Provide the [x, y] coordinate of the cell's center where the given text is located.  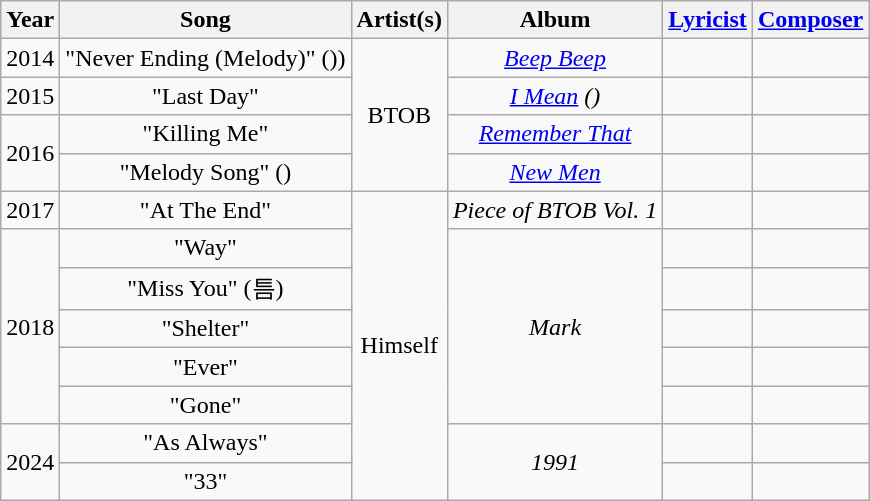
Song [206, 20]
"Last Day" [206, 96]
"As Always" [206, 443]
Piece of BTOB Vol. 1 [554, 210]
2015 [30, 96]
2024 [30, 462]
Year [30, 20]
Himself [399, 346]
Composer [810, 20]
Remember That [554, 134]
Album [554, 20]
I Mean () [554, 96]
Beep Beep [554, 58]
"Melody Song" () [206, 172]
Artist(s) [399, 20]
1991 [554, 462]
2018 [30, 326]
"Gone" [206, 405]
"Way" [206, 248]
"Never Ending (Melody)" ()) [206, 58]
2016 [30, 153]
Lyricist [708, 20]
"Ever" [206, 367]
BTOB [399, 115]
2014 [30, 58]
"Shelter" [206, 329]
2017 [30, 210]
"Miss You" (틈) [206, 288]
New Men [554, 172]
Mark [554, 326]
"33" [206, 481]
"Killing Me" [206, 134]
"At The End" [206, 210]
